Return [x, y] of the center of cell containing provided text 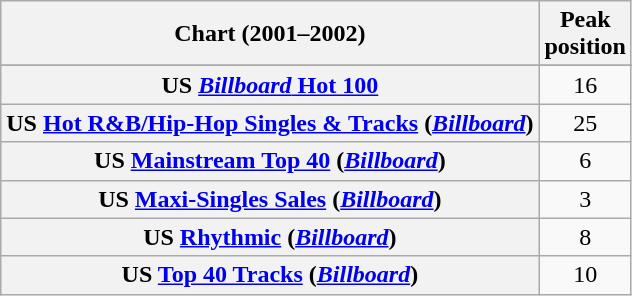
3 [585, 199]
US Maxi-Singles Sales (Billboard) [270, 199]
8 [585, 237]
10 [585, 275]
Peakposition [585, 34]
US Mainstream Top 40 (Billboard) [270, 161]
US Top 40 Tracks (Billboard) [270, 275]
25 [585, 123]
16 [585, 85]
6 [585, 161]
US Hot R&B/Hip-Hop Singles & Tracks (Billboard) [270, 123]
US Rhythmic (Billboard) [270, 237]
US Billboard Hot 100 [270, 85]
Chart (2001–2002) [270, 34]
